Scan for the cell matching the given text and deliver its [x, y] coordinate at center. 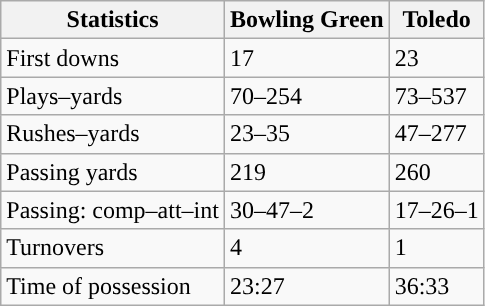
Plays–yards [113, 96]
1 [436, 248]
17 [306, 58]
First downs [113, 58]
Toledo [436, 20]
Turnovers [113, 248]
Passing: comp–att–int [113, 210]
23 [436, 58]
23–35 [306, 134]
36:33 [436, 286]
Bowling Green [306, 20]
Statistics [113, 20]
Time of possession [113, 286]
23:27 [306, 286]
260 [436, 172]
17–26–1 [436, 210]
219 [306, 172]
73–537 [436, 96]
30–47–2 [306, 210]
Passing yards [113, 172]
Rushes–yards [113, 134]
70–254 [306, 96]
47–277 [436, 134]
4 [306, 248]
